Find where the given text appears and provide that cell's center as [X, Y] coordinate. 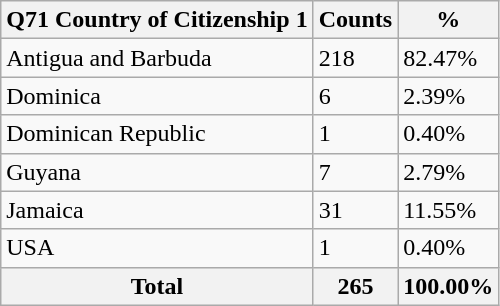
Counts [355, 20]
7 [355, 172]
Antigua and Barbuda [157, 58]
11.55% [448, 210]
2.39% [448, 96]
Total [157, 286]
100.00% [448, 286]
265 [355, 286]
Guyana [157, 172]
Dominican Republic [157, 134]
218 [355, 58]
6 [355, 96]
82.47% [448, 58]
Q71 Country of Citizenship 1 [157, 20]
31 [355, 210]
Dominica [157, 96]
Jamaica [157, 210]
% [448, 20]
2.79% [448, 172]
USA [157, 248]
